Detect which cell encompasses the target text, then output its (X, Y) center coordinate. 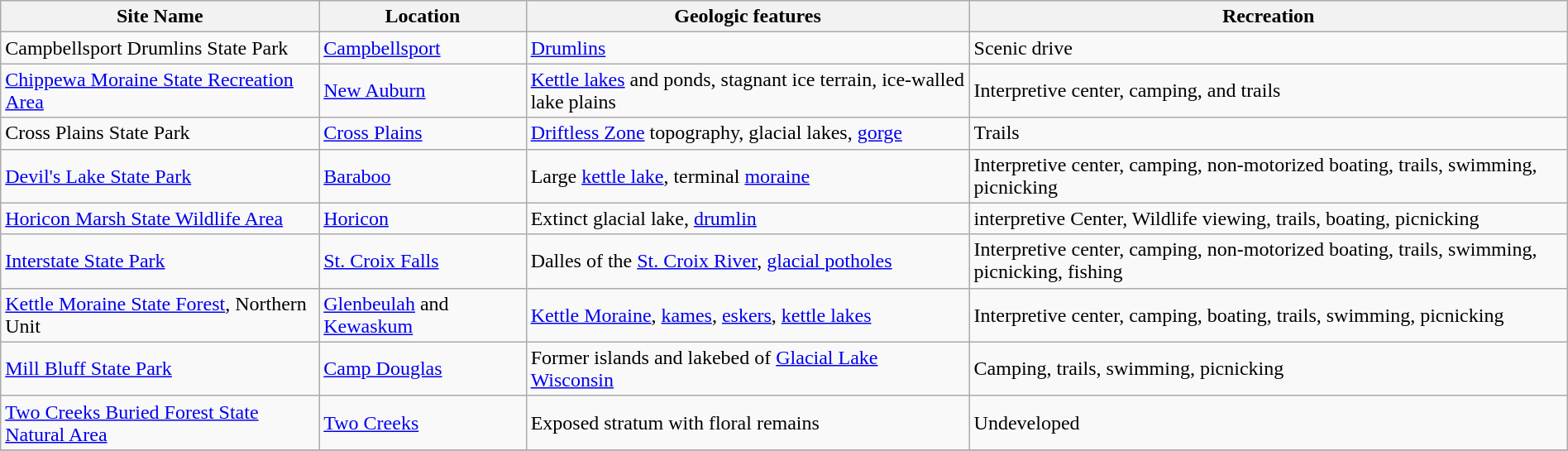
Interpretive center, camping, non-motorized boating, trails, swimming, picnicking, fishing (1269, 261)
Kettle Moraine, kames, eskers, kettle lakes (748, 314)
interpretive Center, Wildlife viewing, trails, boating, picnicking (1269, 218)
New Auburn (423, 91)
Scenic drive (1269, 48)
Mill Bluff State Park (160, 369)
Site Name (160, 17)
Devil's Lake State Park (160, 175)
Baraboo (423, 175)
Location (423, 17)
Cross Plains (423, 133)
Horicon Marsh State Wildlife Area (160, 218)
Extinct glacial lake, drumlin (748, 218)
Camping, trails, swimming, picnicking (1269, 369)
Interpretive center, camping, and trails (1269, 91)
Exposed stratum with floral remains (748, 422)
Undeveloped (1269, 422)
Kettle lakes and ponds, stagnant ice terrain, ice-walled lake plains (748, 91)
St. Croix Falls (423, 261)
Horicon (423, 218)
Dalles of the St. Croix River, glacial potholes (748, 261)
Cross Plains State Park (160, 133)
Driftless Zone topography, glacial lakes, gorge (748, 133)
Two Creeks Buried Forest State Natural Area (160, 422)
Chippewa Moraine State Recreation Area (160, 91)
Trails (1269, 133)
Interstate State Park (160, 261)
Interpretive center, camping, boating, trails, swimming, picnicking (1269, 314)
Two Creeks (423, 422)
Recreation (1269, 17)
Campbellsport Drumlins State Park (160, 48)
Geologic features (748, 17)
Large kettle lake, terminal moraine (748, 175)
Camp Douglas (423, 369)
Campbellsport (423, 48)
Glenbeulah and Kewaskum (423, 314)
Interpretive center, camping, non-motorized boating, trails, swimming, picnicking (1269, 175)
Kettle Moraine State Forest, Northern Unit (160, 314)
Drumlins (748, 48)
Former islands and lakebed of Glacial Lake Wisconsin (748, 369)
